Scan for the cell matching the given text and deliver its [x, y] coordinate at center. 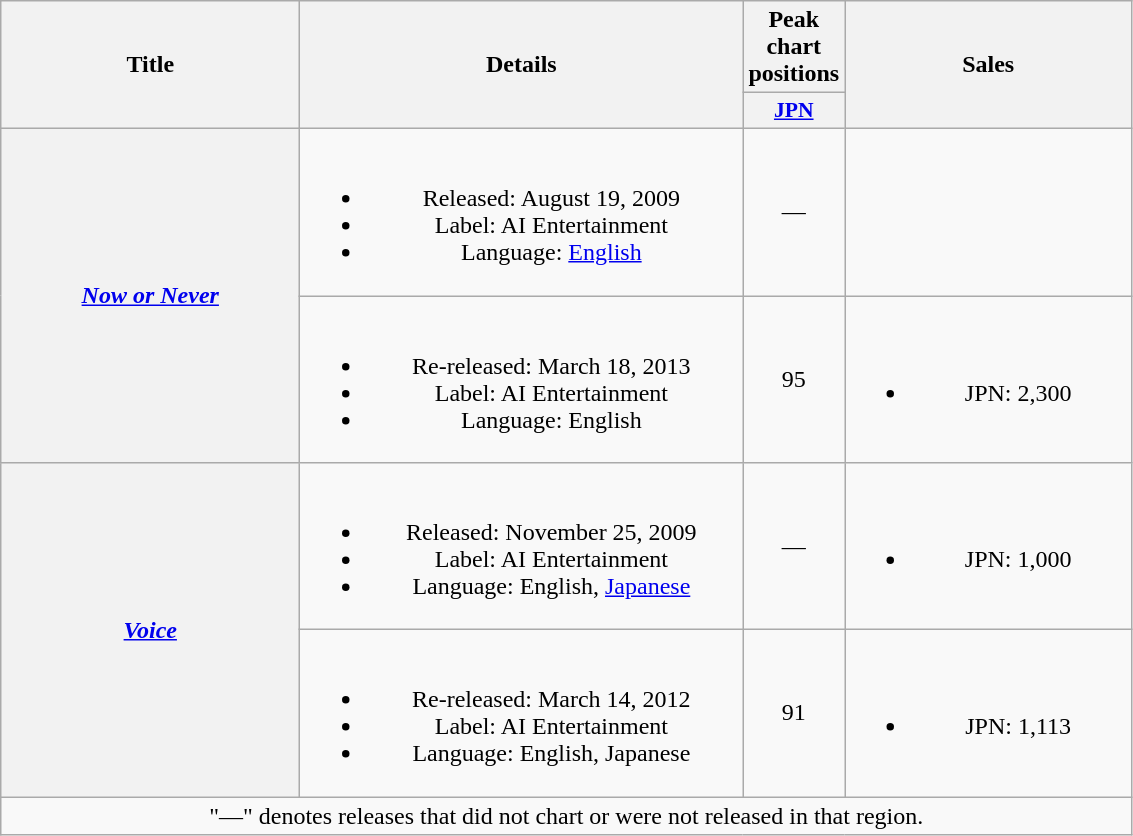
JPN: 1,000 [988, 546]
"—" denotes releases that did not chart or were not released in that region. [566, 816]
Details [522, 65]
Peak chart positions [794, 47]
JPN: 2,300 [988, 380]
Title [150, 65]
Now or Never [150, 295]
Re-released: March 18, 2013Label: AI EntertainmentLanguage: English [522, 380]
Released: November 25, 2009Label: AI EntertainmentLanguage: English, Japanese [522, 546]
91 [794, 714]
95 [794, 380]
JPN: 1,113 [988, 714]
Voice [150, 630]
Re-released: March 14, 2012Label: AI EntertainmentLanguage: English, Japanese [522, 714]
Released: August 19, 2009Label: AI EntertainmentLanguage: English [522, 212]
JPN [794, 111]
Sales [988, 65]
